Determine the (x, y) coordinate at the center of the cell enclosing the given text.  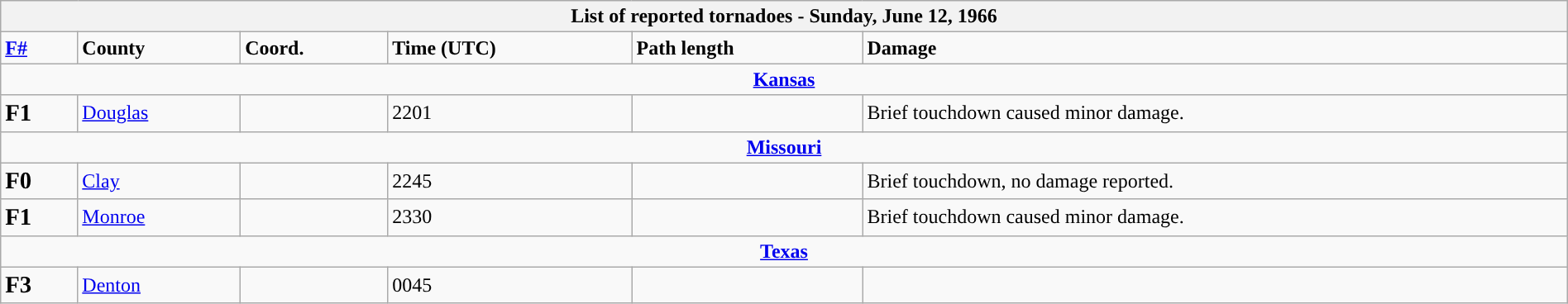
Time (UTC) (509, 48)
Douglas (159, 113)
Texas (784, 251)
F3 (40, 285)
Coord. (314, 48)
Damage (1215, 48)
0045 (509, 285)
F0 (40, 181)
2245 (509, 181)
Missouri (784, 147)
Kansas (784, 79)
Clay (159, 181)
List of reported tornadoes - Sunday, June 12, 1966 (784, 17)
County (159, 48)
F# (40, 48)
Denton (159, 285)
Brief touchdown, no damage reported. (1215, 181)
Path length (748, 48)
2330 (509, 217)
2201 (509, 113)
Monroe (159, 217)
